Search for the cell housing the specified text and yield its [X, Y] center coordinate. 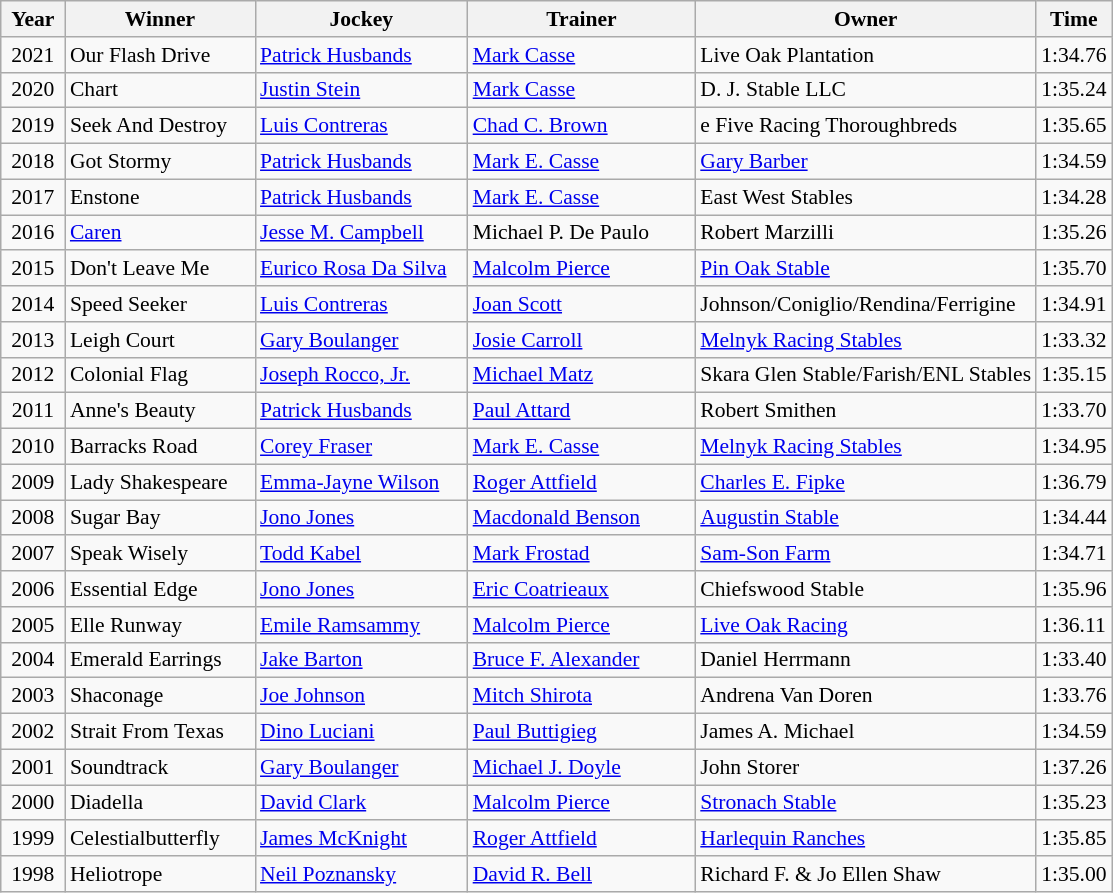
Owner [866, 19]
John Storer [866, 767]
Josie Carroll [582, 340]
Shaconage [160, 696]
Eurico Rosa Da Silva [362, 269]
Emma-Jayne Wilson [362, 482]
1:34.95 [1074, 447]
Got Stormy [160, 162]
Seek And Destroy [160, 126]
2017 [33, 197]
1:35.26 [1074, 233]
1:35.70 [1074, 269]
James McKnight [362, 839]
Strait From Texas [160, 732]
Joan Scott [582, 304]
Time [1074, 19]
1:33.32 [1074, 340]
Neil Poznansky [362, 874]
Jake Barton [362, 660]
Augustin Stable [866, 518]
e Five Racing Thoroughbreds [866, 126]
Chiefswood Stable [866, 589]
Justin Stein [362, 90]
Leigh Court [160, 340]
1:34.44 [1074, 518]
Robert Marzilli [866, 233]
1998 [33, 874]
2005 [33, 625]
Emerald Earrings [160, 660]
1:35.96 [1074, 589]
Elle Runway [160, 625]
1:33.76 [1074, 696]
Bruce F. Alexander [582, 660]
Sam-Son Farm [866, 554]
Pin Oak Stable [866, 269]
1:34.76 [1074, 55]
2011 [33, 411]
Essential Edge [160, 589]
2014 [33, 304]
1:33.70 [1074, 411]
Michael P. De Paulo [582, 233]
1:35.15 [1074, 375]
Paul Attard [582, 411]
Daniel Herrmann [866, 660]
Don't Leave Me [160, 269]
Stronach Stable [866, 803]
2018 [33, 162]
Year [33, 19]
Dino Luciani [362, 732]
2001 [33, 767]
Speed Seeker [160, 304]
2009 [33, 482]
1:35.00 [1074, 874]
1999 [33, 839]
2000 [33, 803]
1:37.26 [1074, 767]
1:35.24 [1074, 90]
Chart [160, 90]
1:34.91 [1074, 304]
Enstone [160, 197]
2010 [33, 447]
Speak Wisely [160, 554]
Charles E. Fipke [866, 482]
Barracks Road [160, 447]
Todd Kabel [362, 554]
2020 [33, 90]
David Clark [362, 803]
1:36.79 [1074, 482]
1:33.40 [1074, 660]
2007 [33, 554]
David R. Bell [582, 874]
Live Oak Plantation [866, 55]
East West Stables [866, 197]
2021 [33, 55]
2006 [33, 589]
Jockey [362, 19]
Colonial Flag [160, 375]
Mark Frostad [582, 554]
Sugar Bay [160, 518]
1:34.71 [1074, 554]
Mitch Shirota [582, 696]
Robert Smithen [866, 411]
Winner [160, 19]
2019 [33, 126]
Paul Buttigieg [582, 732]
Johnson/Coniglio/Rendina/Ferrigine [866, 304]
2008 [33, 518]
D. J. Stable LLC [866, 90]
2013 [33, 340]
Michael Matz [582, 375]
Harlequin Ranches [866, 839]
Our Flash Drive [160, 55]
Diadella [160, 803]
Michael J. Doyle [582, 767]
2003 [33, 696]
Skara Glen Stable/Farish/ENL Stables [866, 375]
1:34.28 [1074, 197]
1:36.11 [1074, 625]
Emile Ramsammy [362, 625]
1:35.23 [1074, 803]
2004 [33, 660]
Joseph Rocco, Jr. [362, 375]
1:35.85 [1074, 839]
Eric Coatrieaux [582, 589]
Lady Shakespeare [160, 482]
Celestialbutterfly [160, 839]
James A. Michael [866, 732]
Caren [160, 233]
Gary Barber [866, 162]
Macdonald Benson [582, 518]
2016 [33, 233]
Andrena Van Doren [866, 696]
Live Oak Racing [866, 625]
Heliotrope [160, 874]
Jesse M. Campbell [362, 233]
Richard F. & Jo Ellen Shaw [866, 874]
Anne's Beauty [160, 411]
2015 [33, 269]
1:35.65 [1074, 126]
2012 [33, 375]
Chad C. Brown [582, 126]
2002 [33, 732]
Joe Johnson [362, 696]
Corey Fraser [362, 447]
Soundtrack [160, 767]
Trainer [582, 19]
